Determine the (x, y) coordinate at the center of the cell enclosing the given text.  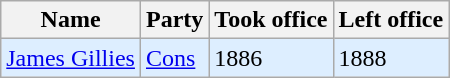
Cons (174, 58)
Party (174, 20)
Took office (271, 20)
Left office (391, 20)
1886 (271, 58)
James Gillies (71, 58)
Name (71, 20)
1888 (391, 58)
